Pinpoint the cell where the given text exists, returning its (x, y) midpoint coordinate. 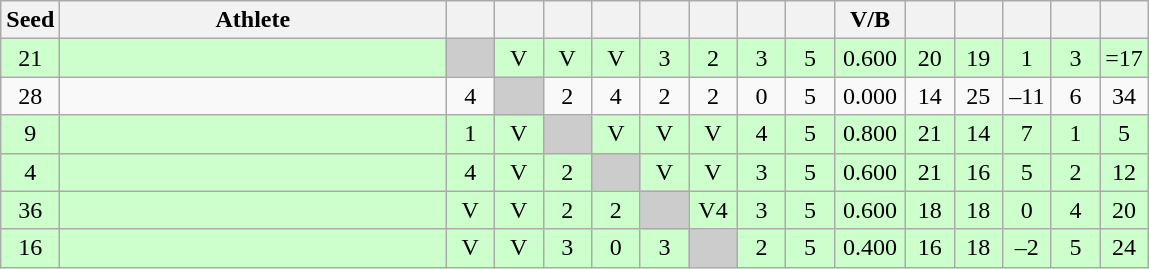
V4 (714, 210)
34 (1124, 96)
–11 (1028, 96)
Athlete (253, 20)
25 (978, 96)
36 (30, 210)
0.800 (870, 134)
9 (30, 134)
–2 (1028, 248)
6 (1076, 96)
0.000 (870, 96)
0.400 (870, 248)
=17 (1124, 58)
12 (1124, 172)
19 (978, 58)
7 (1028, 134)
V/B (870, 20)
24 (1124, 248)
Seed (30, 20)
28 (30, 96)
